Return [X, Y] of the center of cell containing provided text 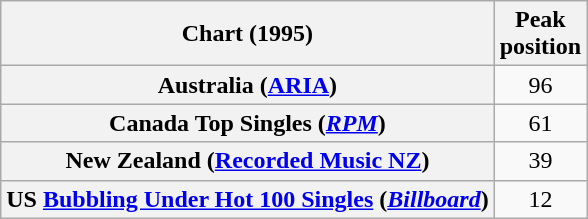
Peakposition [540, 34]
12 [540, 199]
96 [540, 85]
Australia (ARIA) [248, 85]
New Zealand (Recorded Music NZ) [248, 161]
Chart (1995) [248, 34]
US Bubbling Under Hot 100 Singles (Billboard) [248, 199]
61 [540, 123]
Canada Top Singles (RPM) [248, 123]
39 [540, 161]
